Output the (x, y) coordinate of the center of the cell containing the given text.  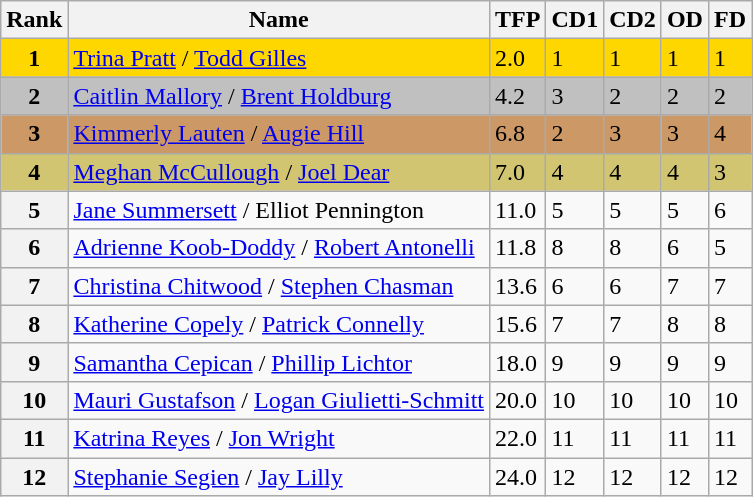
Jane Summersett / Elliot Pennington (279, 210)
Trina Pratt / Todd Gilles (279, 58)
24.0 (518, 477)
Stephanie Segien / Jay Lilly (279, 477)
OD (684, 20)
Caitlin Mallory / Brent Holdburg (279, 96)
13.6 (518, 286)
Rank (34, 20)
6.8 (518, 134)
CD2 (633, 20)
11.0 (518, 210)
Samantha Cepican / Phillip Lichtor (279, 362)
2.0 (518, 58)
Name (279, 20)
Katherine Copely / Patrick Connelly (279, 324)
Mauri Gustafson / Logan Giulietti-Schmitt (279, 400)
Kimmerly Lauten / Augie Hill (279, 134)
FD (730, 20)
Katrina Reyes / Jon Wright (279, 438)
Meghan McCullough / Joel Dear (279, 172)
15.6 (518, 324)
18.0 (518, 362)
TFP (518, 20)
22.0 (518, 438)
7.0 (518, 172)
20.0 (518, 400)
4.2 (518, 96)
11.8 (518, 248)
Adrienne Koob-Doddy / Robert Antonelli (279, 248)
Christina Chitwood / Stephen Chasman (279, 286)
CD1 (575, 20)
